Provide the (X, Y) coordinate of the cell's center where the given text is located.  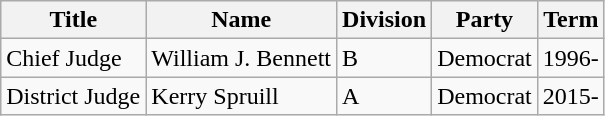
A (384, 96)
Chief Judge (74, 58)
B (384, 58)
Division (384, 20)
District Judge (74, 96)
Term (570, 20)
Party (485, 20)
Kerry Spruill (242, 96)
2015- (570, 96)
Title (74, 20)
1996- (570, 58)
William J. Bennett (242, 58)
Name (242, 20)
